Capture the cell that displays the provided text and extract its (x, y) central coordinate. 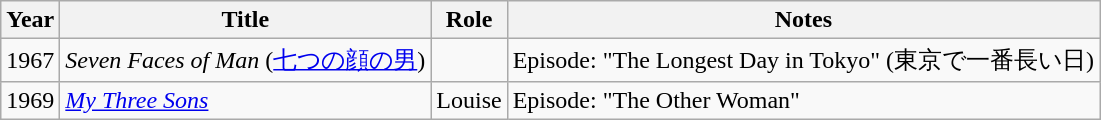
1967 (30, 60)
Louise (469, 100)
Title (246, 20)
My Three Sons (246, 100)
Episode: "The Other Woman" (803, 100)
Seven Faces of Man (七つの顔の男) (246, 60)
Episode: "The Longest Day in Tokyo" (東京で一番長い日) (803, 60)
Role (469, 20)
1969 (30, 100)
Notes (803, 20)
Year (30, 20)
